Find where the given text appears and provide that cell's center as [X, Y] coordinate. 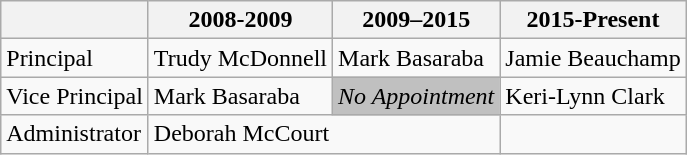
2008-2009 [240, 20]
Trudy McDonnell [240, 58]
2009–2015 [416, 20]
Vice Principal [75, 96]
Jamie Beauchamp [593, 58]
Deborah McCourt [324, 134]
Keri-Lynn Clark [593, 96]
Administrator [75, 134]
2015-Present [593, 20]
No Appointment [416, 96]
Principal [75, 58]
